Output the (X, Y) coordinate of the center of the cell containing the given text.  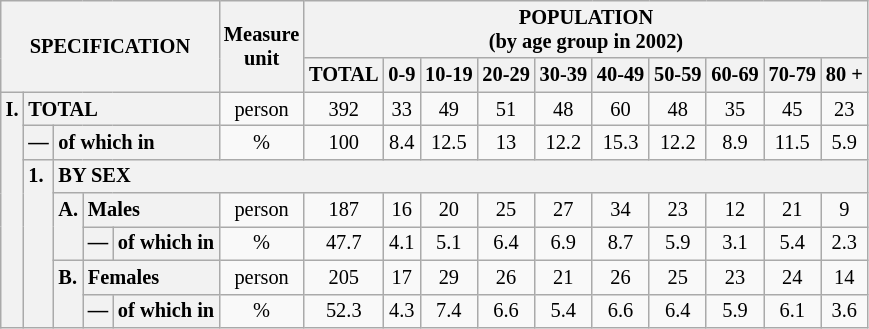
A. (68, 226)
20 (448, 210)
80 + (844, 75)
17 (402, 277)
0-9 (402, 75)
35 (734, 109)
BY SEX (461, 176)
Females (151, 277)
33 (402, 109)
392 (344, 109)
9 (844, 210)
SPECIFICATION (110, 46)
15.3 (620, 142)
70-79 (792, 75)
20-29 (506, 75)
187 (344, 210)
8.7 (620, 243)
Males (151, 210)
27 (564, 210)
100 (344, 142)
Measure unit (262, 46)
8.9 (734, 142)
3.1 (734, 243)
60 (620, 109)
50-59 (678, 75)
205 (344, 277)
10-19 (448, 75)
8.4 (402, 142)
2.3 (844, 243)
34 (620, 210)
47.7 (344, 243)
7.4 (448, 311)
16 (402, 210)
51 (506, 109)
13 (506, 142)
B. (68, 294)
40-49 (620, 75)
45 (792, 109)
4.1 (402, 243)
52.3 (344, 311)
49 (448, 109)
29 (448, 277)
6.1 (792, 311)
POPULATION (by age group in 2002) (586, 29)
3.6 (844, 311)
12 (734, 210)
60-69 (734, 75)
30-39 (564, 75)
6.9 (564, 243)
5.1 (448, 243)
24 (792, 277)
I. (12, 210)
14 (844, 277)
1. (38, 243)
4.3 (402, 311)
11.5 (792, 142)
12.5 (448, 142)
